Search for the cell housing the specified text and yield its [x, y] center coordinate. 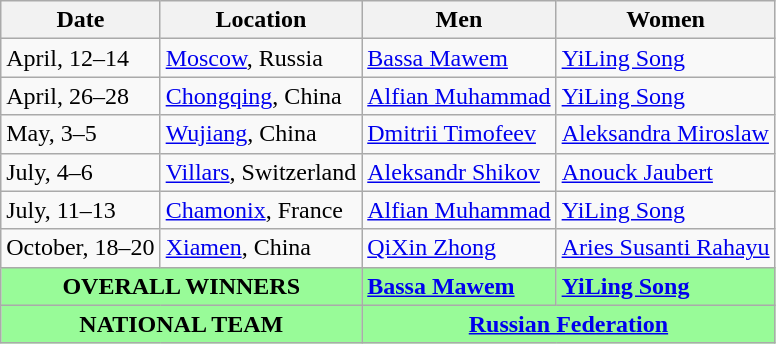
Russian Federation [568, 324]
Chamonix, France [261, 210]
Wujiang, China [261, 134]
April, 26–28 [80, 96]
Date [80, 20]
Aries Susanti Rahayu [666, 248]
Villars, Switzerland [261, 172]
Anouck Jaubert [666, 172]
NATIONAL TEAM [182, 324]
Women [666, 20]
July, 4–6 [80, 172]
Dmitrii Timofeev [459, 134]
Chongqing, China [261, 96]
April, 12–14 [80, 58]
Location [261, 20]
OVERALL WINNERS [182, 286]
QiXin Zhong [459, 248]
Aleksandr Shikov [459, 172]
Moscow, Russia [261, 58]
Xiamen, China [261, 248]
May, 3–5 [80, 134]
Men [459, 20]
October, 18–20 [80, 248]
Aleksandra Miroslaw [666, 134]
July, 11–13 [80, 210]
